Locate the cell with the specified text and output its (X, Y) center coordinate. 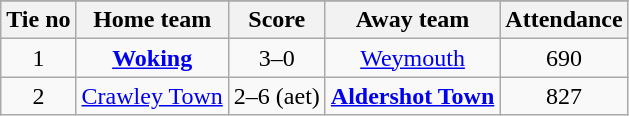
2–6 (aet) (276, 96)
Crawley Town (152, 96)
Home team (152, 20)
Aldershot Town (412, 96)
Woking (152, 58)
Tie no (38, 20)
3–0 (276, 58)
Weymouth (412, 58)
Attendance (564, 20)
Score (276, 20)
1 (38, 58)
Away team (412, 20)
2 (38, 96)
827 (564, 96)
690 (564, 58)
